Locate the cell with the specified text and output its (X, Y) center coordinate. 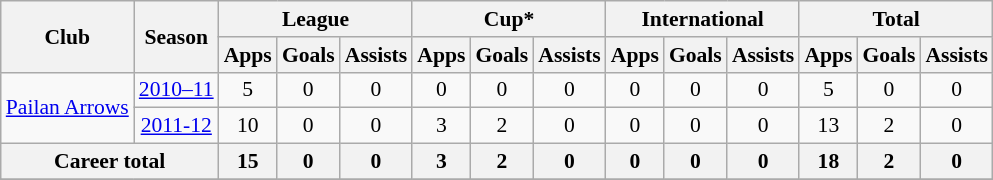
League (316, 19)
13 (828, 126)
2011-12 (176, 126)
Season (176, 36)
2010–11 (176, 90)
10 (248, 126)
Pailan Arrows (68, 108)
15 (248, 162)
Cup* (509, 19)
Career total (110, 162)
18 (828, 162)
Total (896, 19)
International (703, 19)
Club (68, 36)
